Identify which cell holds the provided text, then report its (x, y) central coordinate. 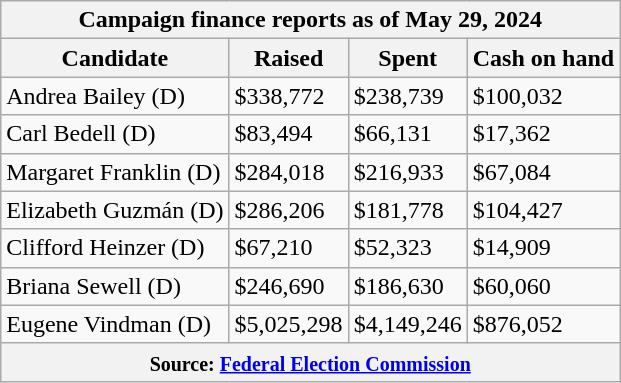
$238,739 (408, 96)
$17,362 (543, 134)
Spent (408, 58)
Briana Sewell (D) (115, 286)
$4,149,246 (408, 324)
$338,772 (288, 96)
Source: Federal Election Commission (310, 362)
$60,060 (543, 286)
$104,427 (543, 210)
Candidate (115, 58)
$246,690 (288, 286)
$67,084 (543, 172)
$66,131 (408, 134)
Margaret Franklin (D) (115, 172)
Cash on hand (543, 58)
$186,630 (408, 286)
Campaign finance reports as of May 29, 2024 (310, 20)
$216,933 (408, 172)
$52,323 (408, 248)
$83,494 (288, 134)
$5,025,298 (288, 324)
$286,206 (288, 210)
$284,018 (288, 172)
Eugene Vindman (D) (115, 324)
Elizabeth Guzmán (D) (115, 210)
$181,778 (408, 210)
$14,909 (543, 248)
$876,052 (543, 324)
Andrea Bailey (D) (115, 96)
$67,210 (288, 248)
Carl Bedell (D) (115, 134)
Clifford Heinzer (D) (115, 248)
Raised (288, 58)
$100,032 (543, 96)
